Identify which cell holds the provided text, then report its (X, Y) central coordinate. 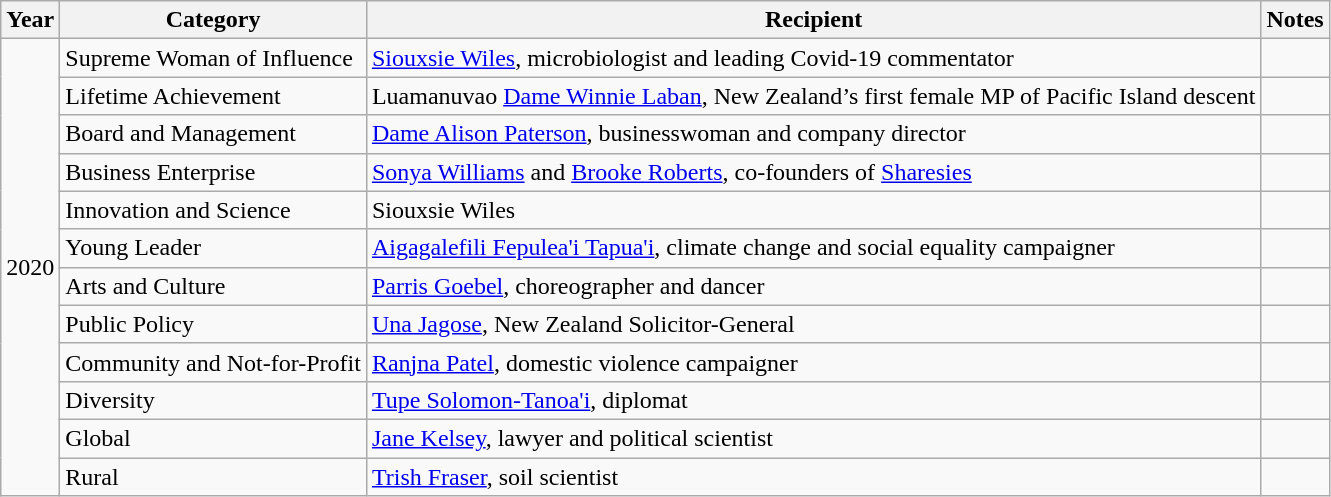
Young Leader (214, 248)
Sonya Williams and Brooke Roberts, co-founders of Sharesies (813, 172)
Siouxsie Wiles, microbiologist and leading Covid-19 commentator (813, 58)
Diversity (214, 400)
Rural (214, 477)
Public Policy (214, 324)
Jane Kelsey, lawyer and political scientist (813, 438)
Lifetime Achievement (214, 96)
Dame Alison Paterson, businesswoman and company director (813, 134)
Innovation and Science (214, 210)
Category (214, 20)
Board and Management (214, 134)
Arts and Culture (214, 286)
Parris Goebel, choreographer and dancer (813, 286)
Una Jagose, New Zealand Solicitor-General (813, 324)
Trish Fraser, soil scientist (813, 477)
Recipient (813, 20)
2020 (30, 268)
Notes (1295, 20)
Siouxsie Wiles (813, 210)
Ranjna Patel, domestic violence campaigner (813, 362)
Supreme Woman of Influence (214, 58)
Aigagalefili Fepulea'i Tapua'i, climate change and social equality campaigner (813, 248)
Tupe Solomon-Tanoa'i, diplomat (813, 400)
Year (30, 20)
Business Enterprise (214, 172)
Luamanuvao Dame Winnie Laban, New Zealand’s first female MP of Pacific Island descent (813, 96)
Community and Not-for-Profit (214, 362)
Global (214, 438)
